Find where the given text appears and provide that cell's center as (x, y) coordinate. 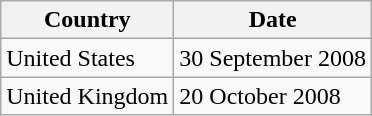
Country (88, 20)
Date (273, 20)
30 September 2008 (273, 58)
United States (88, 58)
United Kingdom (88, 96)
20 October 2008 (273, 96)
